Return the (x, y) coordinate for the center point of the cell that contains the specified text.  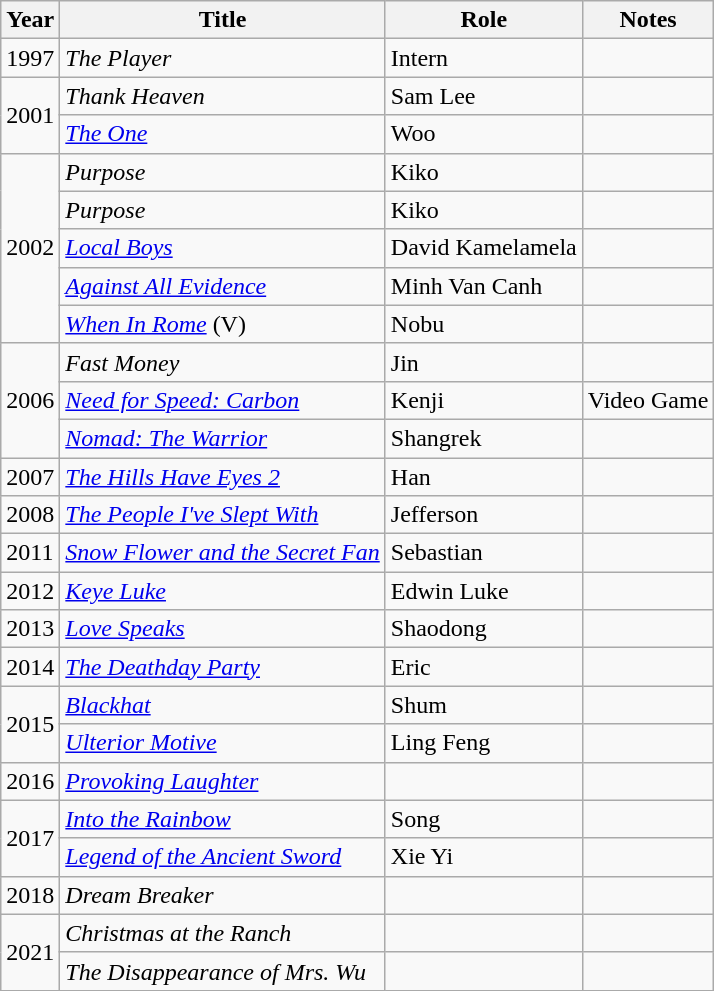
Title (222, 20)
Kenji (484, 400)
Nobu (484, 324)
Snow Flower and the Secret Fan (222, 553)
2021 (30, 952)
Love Speaks (222, 629)
David Kamelamela (484, 248)
Video Game (648, 400)
The Disappearance of Mrs. Wu (222, 971)
Against All Evidence (222, 286)
2015 (30, 724)
Xie Yi (484, 857)
Keye Luke (222, 591)
Edwin Luke (484, 591)
2018 (30, 895)
Fast Money (222, 362)
2001 (30, 115)
2007 (30, 477)
The Hills Have Eyes 2 (222, 477)
Role (484, 20)
Legend of the Ancient Sword (222, 857)
The Deathday Party (222, 667)
2006 (30, 400)
Shaodong (484, 629)
Blackhat (222, 705)
Local Boys (222, 248)
Eric (484, 667)
2013 (30, 629)
1997 (30, 58)
Jin (484, 362)
Thank Heaven (222, 96)
Year (30, 20)
The One (222, 134)
The People I've Slept With (222, 515)
Jefferson (484, 515)
2016 (30, 781)
Into the Rainbow (222, 819)
Need for Speed: Carbon (222, 400)
Nomad: The Warrior (222, 438)
2011 (30, 553)
Notes (648, 20)
2008 (30, 515)
Intern (484, 58)
Minh Van Canh (484, 286)
Han (484, 477)
2012 (30, 591)
Ling Feng (484, 743)
2002 (30, 248)
Sebastian (484, 553)
Shum (484, 705)
Sam Lee (484, 96)
Woo (484, 134)
When In Rome (V) (222, 324)
The Player (222, 58)
Song (484, 819)
2017 (30, 838)
2014 (30, 667)
Dream Breaker (222, 895)
Christmas at the Ranch (222, 933)
Ulterior Motive (222, 743)
Provoking Laughter (222, 781)
Shangrek (484, 438)
